Pinpoint the cell where the given text exists, returning its (x, y) midpoint coordinate. 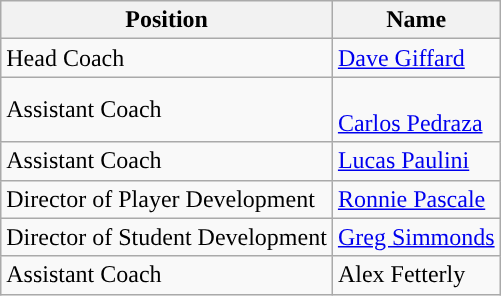
Lucas Paulini (416, 161)
Name (416, 20)
Ronnie Pascale (416, 199)
Alex Fetterly (416, 275)
Greg Simmonds (416, 237)
Director of Student Development (167, 237)
Head Coach (167, 58)
Position (167, 20)
Dave Giffard (416, 58)
Director of Player Development (167, 199)
Carlos Pedraza (416, 110)
